Return [x, y] of the center of cell containing provided text 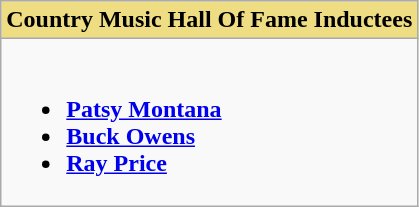
Country Music Hall Of Fame Inductees [210, 20]
Patsy MontanaBuck OwensRay Price [210, 122]
